Extract the [x, y] coordinate from the center of the cell holding the provided text.  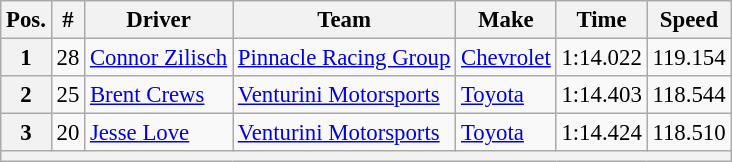
Speed [689, 20]
Connor Zilisch [159, 58]
Pos. [26, 20]
Chevrolet [506, 58]
# [68, 20]
1:14.022 [602, 58]
Jesse Love [159, 133]
119.154 [689, 58]
1:14.403 [602, 95]
Make [506, 20]
Time [602, 20]
1:14.424 [602, 133]
Driver [159, 20]
1 [26, 58]
118.510 [689, 133]
2 [26, 95]
25 [68, 95]
118.544 [689, 95]
28 [68, 58]
Team [344, 20]
Brent Crews [159, 95]
3 [26, 133]
20 [68, 133]
Pinnacle Racing Group [344, 58]
